Determine the [x, y] coordinate at the center of the cell enclosing the given text.  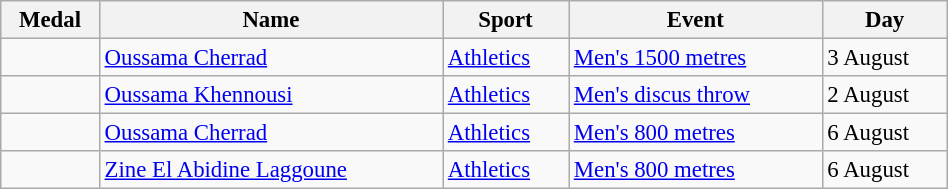
Zine El Abidine Laggoune [270, 170]
Men's discus throw [695, 95]
Event [695, 20]
Name [270, 20]
Day [884, 20]
3 August [884, 58]
Sport [505, 20]
2 August [884, 95]
Medal [50, 20]
Oussama Khennousi [270, 95]
Men's 1500 metres [695, 58]
